Identify which cell holds the provided text, then report its [X, Y] central coordinate. 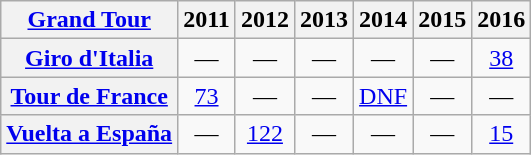
38 [502, 58]
73 [207, 96]
DNF [384, 96]
2012 [264, 20]
2015 [442, 20]
Giro d'Italia [90, 58]
15 [502, 134]
122 [264, 134]
Tour de France [90, 96]
2011 [207, 20]
2016 [502, 20]
Grand Tour [90, 20]
Vuelta a España [90, 134]
2013 [324, 20]
2014 [384, 20]
